Return the (X, Y) coordinate for the center point of the cell that contains the specified text.  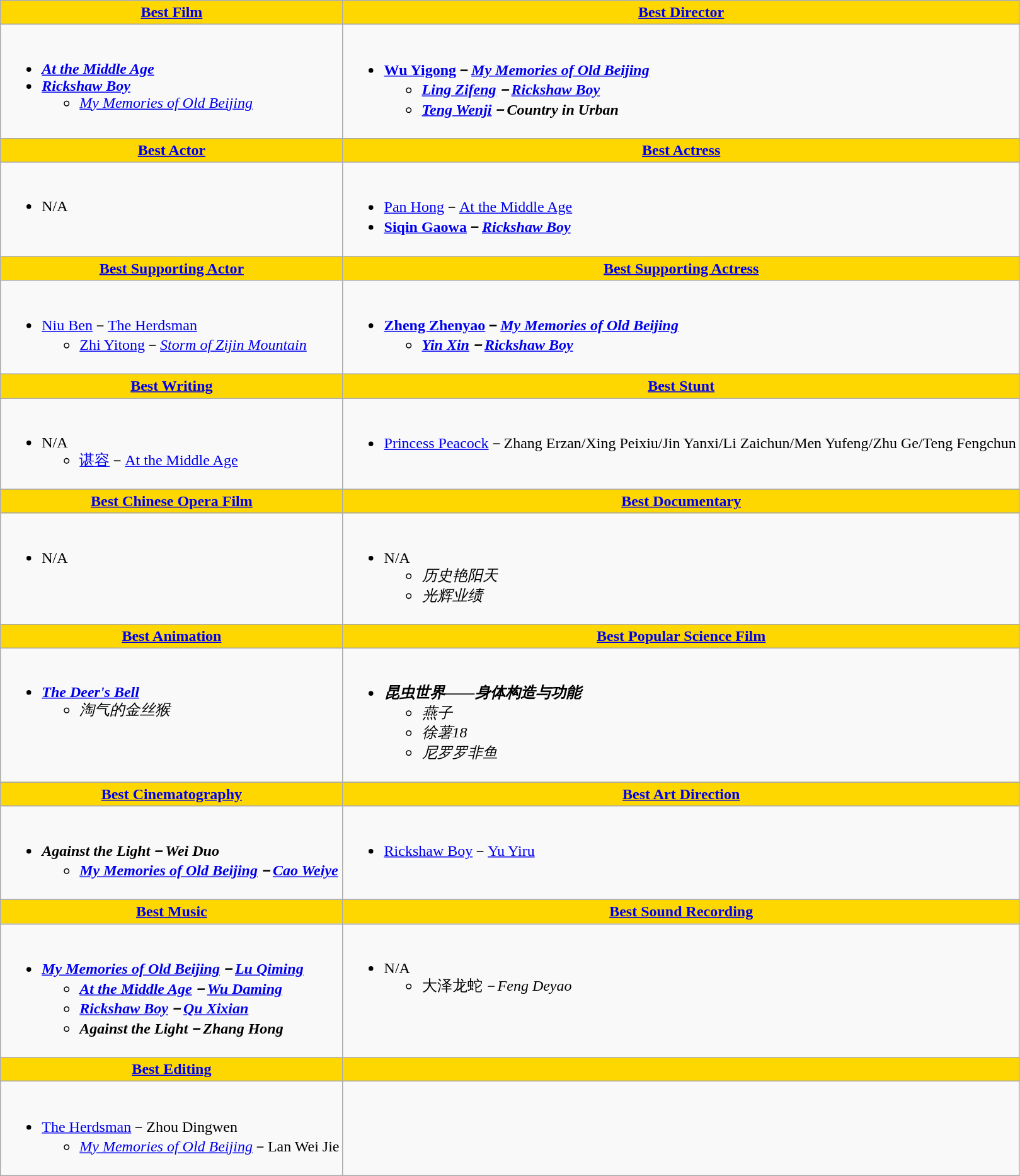
Pan Hong－At the Middle AgeSiqin Gaowa－Rickshaw Boy (681, 209)
Best Music (171, 912)
昆虫世界——身体构造与功能燕子徐薯18尼罗罗非鱼 (681, 715)
Best Documentary (681, 501)
Best Art Direction (681, 793)
Best Director (681, 13)
Best Stunt (681, 386)
N/A历史艳阳天光辉业绩 (681, 568)
Best Chinese Opera Film (171, 501)
Best Actress (681, 150)
Niu Ben－The HerdsmanZhi Yitong－Storm of Zijin Mountain (171, 328)
Best Supporting Actor (171, 268)
Rickshaw Boy－Yu Yiru (681, 853)
My Memories of Old Beijing－Lu QimingAt the Middle Age－Wu DamingRickshaw Boy－Qu XixianAgainst the Light－Zhang Hong (171, 991)
Zheng Zhenyao－My Memories of Old BeijingYin Xin－Rickshaw Boy (681, 328)
Best Writing (171, 386)
Best Cinematography (171, 793)
N/A大泽龙蛇－Feng Deyao (681, 991)
Best Animation (171, 636)
Best Supporting Actress (681, 268)
The Deer's Bell淘气的金丝猴 (171, 715)
At the Middle AgeRickshaw BoyMy Memories of Old Beijing (171, 82)
Best Editing (171, 1069)
The Herdsman－Zhou DingwenMy Memories of Old Beijing－Lan Wei Jie (171, 1128)
Best Actor (171, 150)
N/A谌容－At the Middle Age (171, 444)
Wu Yigong－My Memories of Old BeijingLing Zifeng－Rickshaw BoyTeng Wenji－Country in Urban (681, 82)
Best Film (171, 13)
Best Sound Recording (681, 912)
Best Popular Science Film (681, 636)
Against the Light－Wei DuoMy Memories of Old Beijing－Cao Weiye (171, 853)
Princess Peacock－Zhang Erzan/Xing Peixiu/Jin Yanxi/Li Zaichun/Men Yufeng/Zhu Ge/Teng Fengchun (681, 444)
